Output the [X, Y] coordinate of the center of the cell containing the given text.  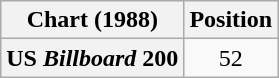
US Billboard 200 [92, 58]
52 [231, 58]
Position [231, 20]
Chart (1988) [92, 20]
